Return the [X, Y] coordinate for the center point of the cell that contains the specified text.  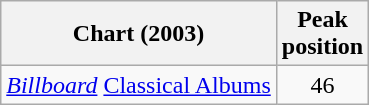
Chart (2003) [139, 34]
46 [322, 85]
Billboard Classical Albums [139, 85]
Peakposition [322, 34]
